Return the [X, Y] coordinate for the center point of the cell that contains the specified text.  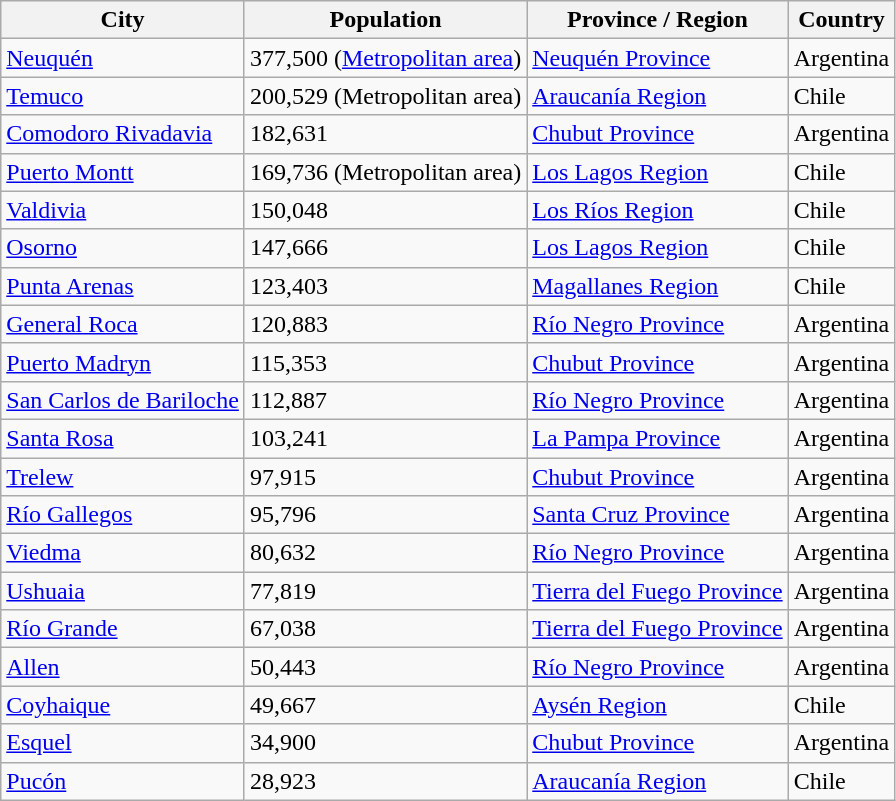
Osorno [123, 248]
182,631 [385, 134]
Puerto Madryn [123, 362]
Aysén Region [658, 705]
Temuco [123, 96]
50,443 [385, 667]
Neuquén Province [658, 58]
Puerto Montt [123, 172]
49,667 [385, 705]
120,883 [385, 324]
34,900 [385, 743]
112,887 [385, 400]
77,819 [385, 591]
Valdivia [123, 210]
28,923 [385, 781]
Punta Arenas [123, 286]
Santa Cruz Province [658, 515]
Province / Region [658, 20]
Ushuaia [123, 591]
General Roca [123, 324]
147,666 [385, 248]
Country [842, 20]
Magallanes Region [658, 286]
Esquel [123, 743]
Pucón [123, 781]
Santa Rosa [123, 438]
67,038 [385, 629]
Comodoro Rivadavia [123, 134]
Neuquén [123, 58]
150,048 [385, 210]
115,353 [385, 362]
200,529 (Metropolitan area) [385, 96]
169,736 (Metropolitan area) [385, 172]
80,632 [385, 553]
123,403 [385, 286]
97,915 [385, 477]
Population [385, 20]
95,796 [385, 515]
Los Ríos Region [658, 210]
Viedma [123, 553]
Coyhaique [123, 705]
Río Grande [123, 629]
City [123, 20]
377,500 (Metropolitan area) [385, 58]
103,241 [385, 438]
Allen [123, 667]
San Carlos de Bariloche [123, 400]
Río Gallegos [123, 515]
La Pampa Province [658, 438]
Trelew [123, 477]
